Detect which cell encompasses the target text, then output its (X, Y) center coordinate. 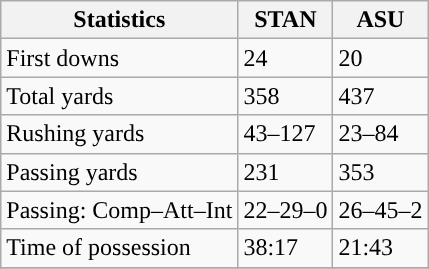
Time of possession (120, 248)
STAN (286, 20)
38:17 (286, 248)
Passing: Comp–Att–Int (120, 210)
358 (286, 96)
First downs (120, 58)
ASU (380, 20)
437 (380, 96)
24 (286, 58)
22–29–0 (286, 210)
Statistics (120, 20)
Rushing yards (120, 134)
43–127 (286, 134)
231 (286, 172)
21:43 (380, 248)
Passing yards (120, 172)
23–84 (380, 134)
Total yards (120, 96)
26–45–2 (380, 210)
20 (380, 58)
353 (380, 172)
